Detect which cell encompasses the target text, then output its (x, y) center coordinate. 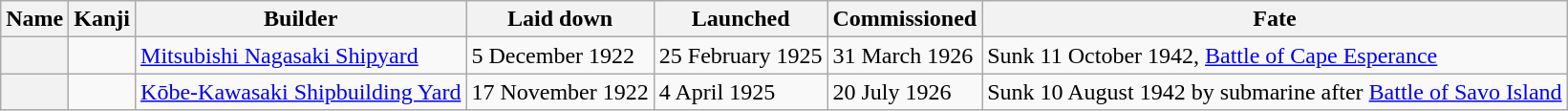
31 March 1926 (905, 55)
25 February 1925 (741, 55)
Builder (301, 19)
4 April 1925 (741, 92)
Kanji (102, 19)
20 July 1926 (905, 92)
Sunk 10 August 1942 by submarine after Battle of Savo Island (1275, 92)
Name (34, 19)
Commissioned (905, 19)
Kōbe-Kawasaki Shipbuilding Yard (301, 92)
Laid down (560, 19)
5 December 1922 (560, 55)
Fate (1275, 19)
Mitsubishi Nagasaki Shipyard (301, 55)
Sunk 11 October 1942, Battle of Cape Esperance (1275, 55)
17 November 1922 (560, 92)
Launched (741, 19)
